For the text-containing cell, return its midpoint in (x, y) coordinate format. 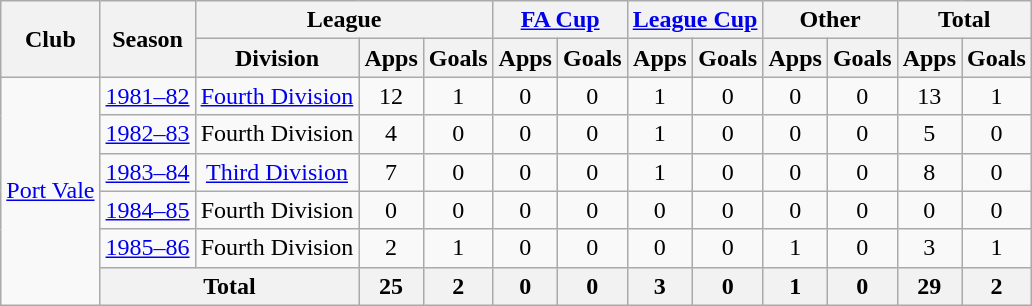
Club (50, 39)
7 (391, 172)
1981–82 (148, 96)
5 (929, 134)
League (344, 20)
Third Division (277, 172)
Other (830, 20)
13 (929, 96)
League Cup (695, 20)
Season (148, 39)
1984–85 (148, 210)
1985–86 (148, 248)
1983–84 (148, 172)
FA Cup (560, 20)
1982–83 (148, 134)
29 (929, 286)
Port Vale (50, 191)
4 (391, 134)
8 (929, 172)
25 (391, 286)
Division (277, 58)
12 (391, 96)
